Search for the cell housing the specified text and yield its (x, y) center coordinate. 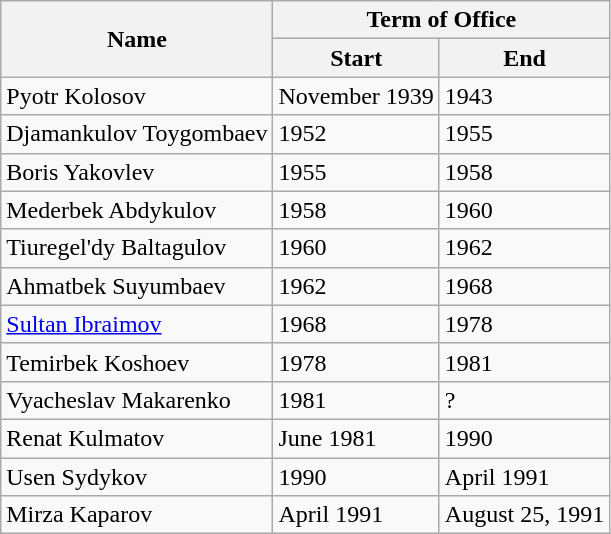
Sultan Ibraimov (137, 324)
Temirbek Koshoev (137, 362)
Usen Sydykov (137, 477)
Djamankulov Toygombaev (137, 134)
Ahmatbek Suyumbaev (137, 286)
Start (356, 58)
Mirza Kaparov (137, 515)
? (524, 400)
End (524, 58)
Vyacheslav Makarenko (137, 400)
June 1981 (356, 438)
Mederbek Abdykulov (137, 210)
Pyotr Kolosov (137, 96)
August 25, 1991 (524, 515)
1952 (356, 134)
1943 (524, 96)
November 1939 (356, 96)
Name (137, 39)
Term of Office (442, 20)
Boris Yakovlev (137, 172)
Tiuregel'dy Baltagulov (137, 248)
Renat Kulmatov (137, 438)
